Return [X, Y] of the center of cell containing provided text 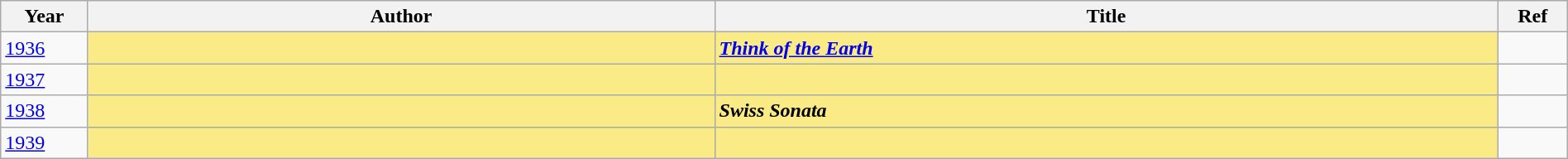
Year [45, 17]
1939 [45, 142]
1938 [45, 111]
Ref [1532, 17]
Author [401, 17]
Title [1107, 17]
Think of the Earth [1107, 48]
Swiss Sonata [1107, 111]
1937 [45, 79]
1936 [45, 48]
